From the cell containing the given text, extract its center point as [X, Y] coordinate. 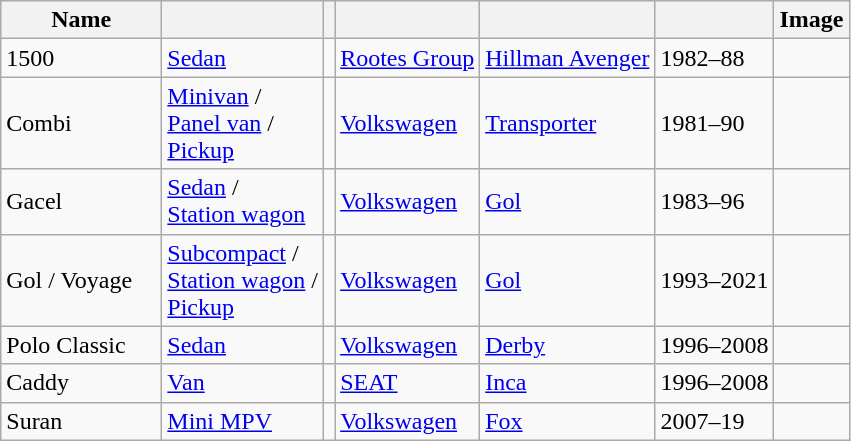
Gol / Voyage [82, 280]
Image [812, 20]
Transporter [568, 123]
Sedan / Station wagon [243, 202]
Gacel [82, 202]
Rootes Group [408, 58]
SEAT [408, 383]
Hillman Avenger [568, 58]
Inca [568, 383]
Suran [82, 421]
Minivan /Panel van /Pickup [243, 123]
1982–88 [714, 58]
1993–2021 [714, 280]
1981–90 [714, 123]
2007–19 [714, 421]
1500 [82, 58]
Subcompact /Station wagon / Pickup [243, 280]
Polo Classic [82, 345]
Combi [82, 123]
Caddy [82, 383]
Fox [568, 421]
Derby [568, 345]
1983–96 [714, 202]
Mini MPV [243, 421]
Name [82, 20]
Van [243, 383]
